Capture the cell that displays the provided text and extract its [x, y] central coordinate. 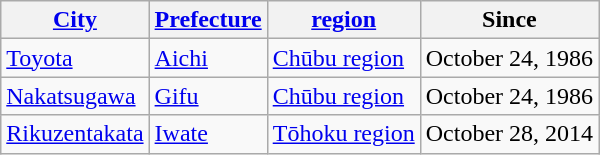
Prefecture [208, 20]
Rikuzentakata [75, 134]
Since [509, 20]
Toyota [75, 58]
Aichi [208, 58]
Tōhoku region [344, 134]
Iwate [208, 134]
City [75, 20]
Gifu [208, 96]
region [344, 20]
October 28, 2014 [509, 134]
Nakatsugawa [75, 96]
